Pinpoint the cell where the given text exists, returning its (x, y) midpoint coordinate. 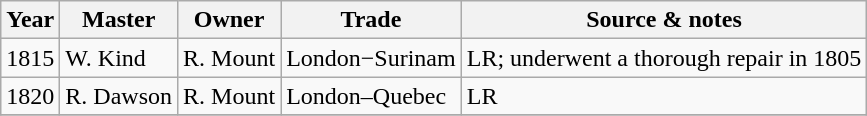
Year (30, 20)
London–Quebec (372, 96)
Master (119, 20)
1815 (30, 58)
Trade (372, 20)
LR (664, 96)
1820 (30, 96)
Source & notes (664, 20)
R. Dawson (119, 96)
Owner (230, 20)
W. Kind (119, 58)
London−Surinam (372, 58)
LR; underwent a thorough repair in 1805 (664, 58)
